Return (x, y) of the center of cell containing provided text 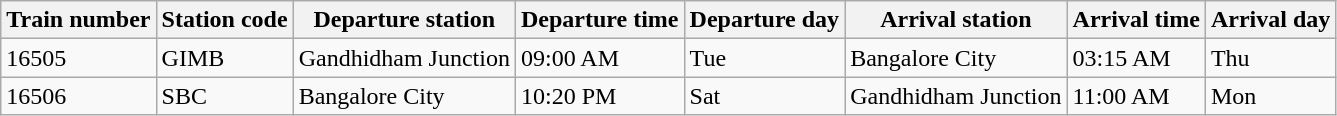
16506 (78, 96)
Departure time (600, 20)
10:20 PM (600, 96)
Arrival day (1270, 20)
SBC (224, 96)
Arrival time (1136, 20)
Mon (1270, 96)
Station code (224, 20)
Departure day (764, 20)
Arrival station (956, 20)
11:00 AM (1136, 96)
GIMB (224, 58)
16505 (78, 58)
03:15 AM (1136, 58)
Departure station (404, 20)
09:00 AM (600, 58)
Thu (1270, 58)
Sat (764, 96)
Tue (764, 58)
Train number (78, 20)
